Identify which cell holds the provided text, then report its [x, y] central coordinate. 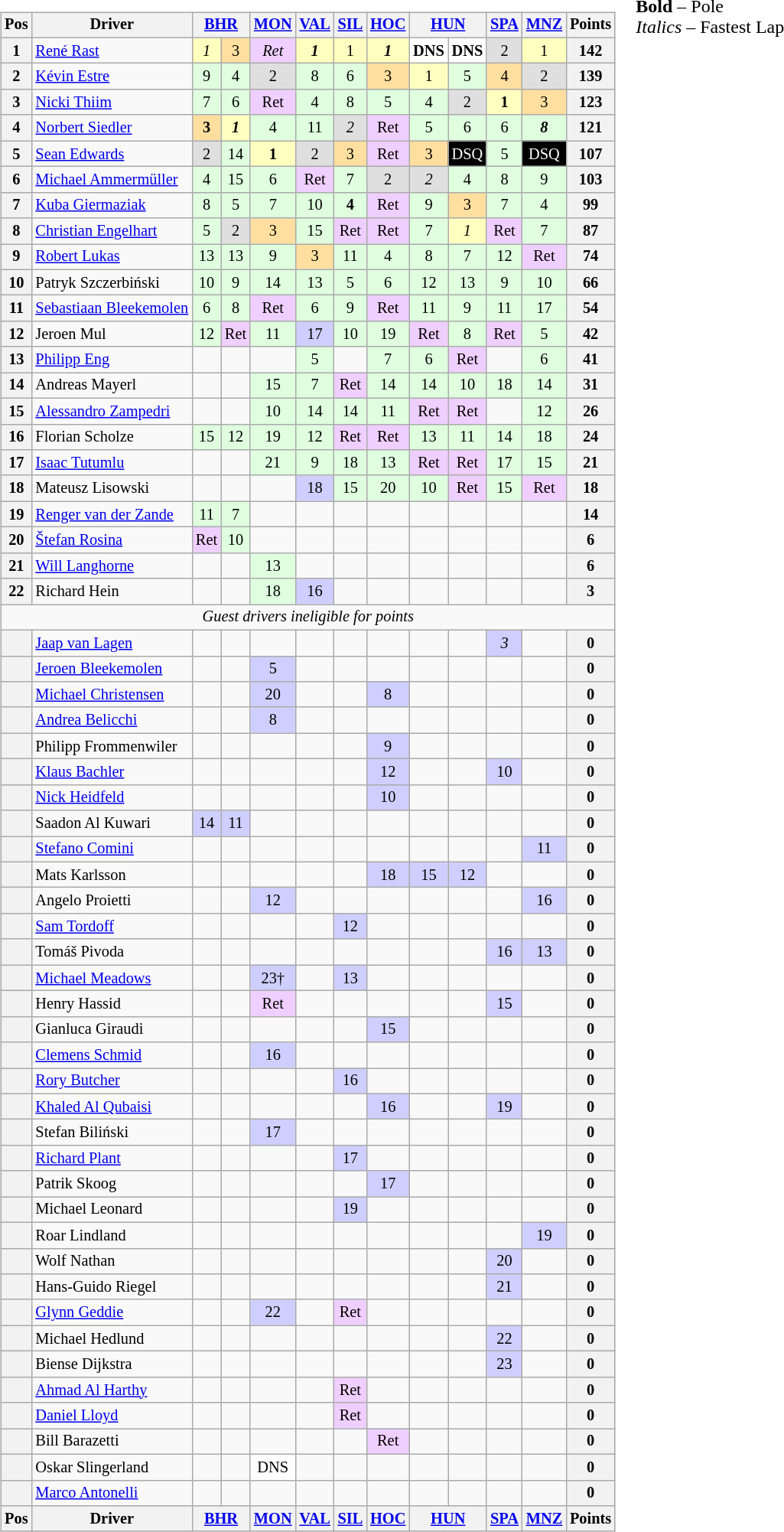
Norbert Siedler [112, 128]
99 [590, 205]
Kévin Estre [112, 77]
42 [590, 334]
Michael Hedlund [112, 1338]
87 [590, 231]
Clemens Schmid [112, 1055]
66 [590, 282]
Sam Tordoff [112, 927]
Jeroen Mul [112, 334]
123 [590, 103]
Michael Leonard [112, 1210]
Wolf Nathan [112, 1261]
Florian Scholze [112, 437]
26 [590, 411]
Patryk Szczerbiński [112, 282]
107 [590, 154]
Michael Ammermüller [112, 180]
139 [590, 77]
Mats Karlsson [112, 875]
54 [590, 308]
Saadon Al Kuwari [112, 823]
Štefan Rosina [112, 540]
Richard Plant [112, 1159]
Tomáš Pivoda [112, 952]
Gianluca Giraudi [112, 1029]
Andreas Mayerl [112, 386]
Jaap van Lagen [112, 643]
Patrik Skoog [112, 1184]
Angelo Proietti [112, 901]
Isaac Tutumlu [112, 463]
Renger van der Zande [112, 514]
Will Langhorne [112, 566]
23 [505, 1364]
Stefan Biliński [112, 1133]
Andrea Belicchi [112, 720]
103 [590, 180]
23† [273, 978]
Ahmad Al Harthy [112, 1390]
Sean Edwards [112, 154]
Khaled Al Qubaisi [112, 1107]
Philipp Frommenwiler [112, 746]
Alessandro Zampedri [112, 411]
24 [590, 437]
Glynn Geddie [112, 1312]
Marco Antonelli [112, 1493]
Klaus Bachler [112, 772]
Rory Butcher [112, 1081]
Kuba Giermaziak [112, 205]
31 [590, 386]
Biense Dijkstra [112, 1364]
Mateusz Lisowski [112, 488]
Roar Lindland [112, 1235]
41 [590, 360]
Bill Barazetti [112, 1442]
Michael Christensen [112, 695]
121 [590, 128]
Oskar Slingerland [112, 1467]
Nicki Thiim [112, 103]
Christian Engelhart [112, 231]
Richard Hein [112, 592]
Henry Hassid [112, 1004]
Sebastiaan Bleekemolen [112, 308]
Stefano Comini [112, 849]
Guest drivers ineligible for points [307, 618]
Daniel Lloyd [112, 1416]
Philipp Eng [112, 360]
Jeroen Bleekemolen [112, 669]
142 [590, 51]
74 [590, 257]
Michael Meadows [112, 978]
Nick Heidfeld [112, 797]
René Rast [112, 51]
Hans-Guido Riegel [112, 1287]
Robert Lukas [112, 257]
